Determine the (X, Y) coordinate at the center of the cell enclosing the given text.  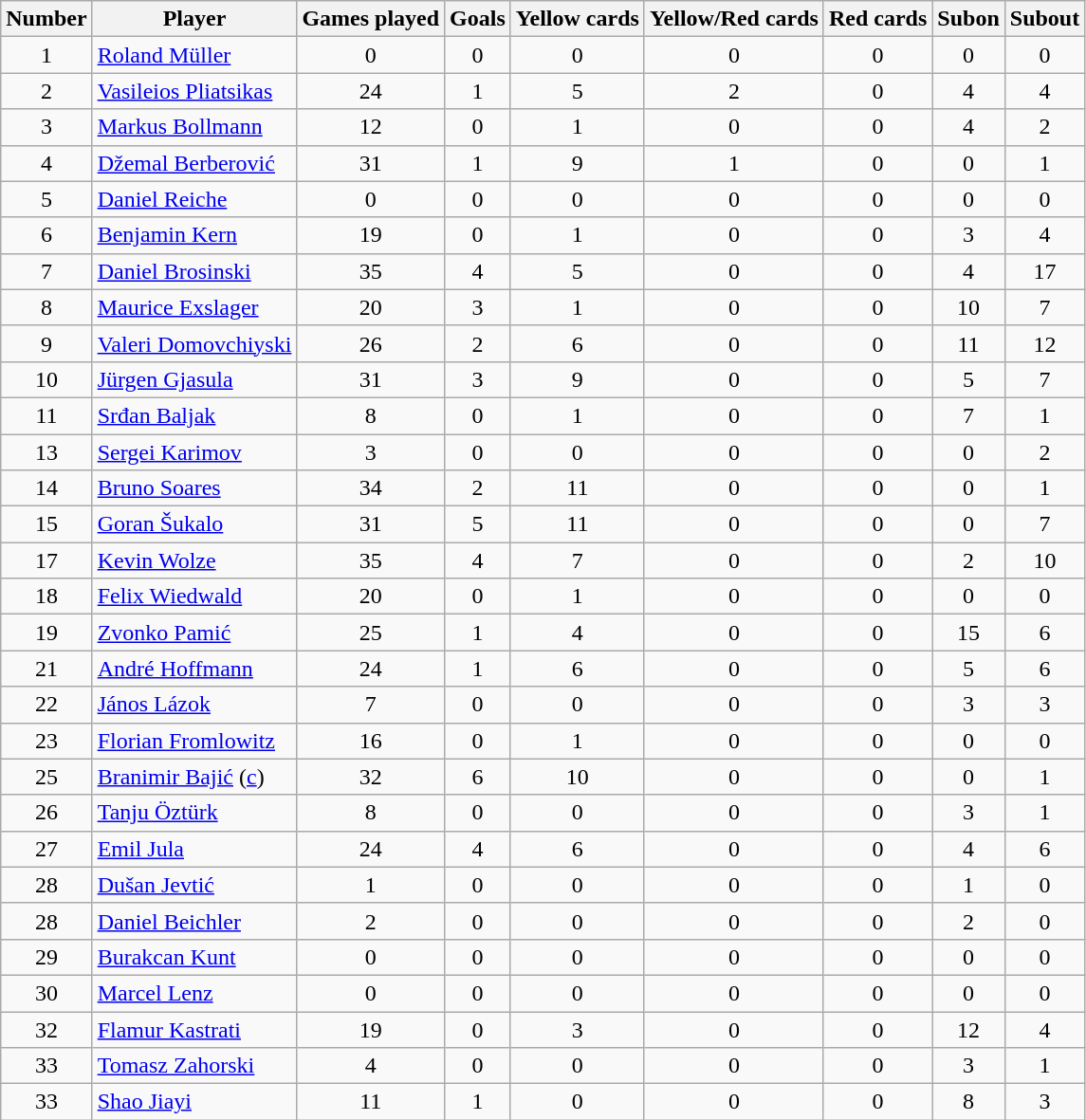
Player (194, 19)
Number (46, 19)
János Lázok (194, 705)
Marcel Lenz (194, 993)
Goran Šukalo (194, 524)
Emil Jula (194, 849)
Subout (1044, 19)
Subon (968, 19)
16 (371, 741)
Valeri Domovchiyski (194, 343)
Maurice Exslager (194, 307)
Jürgen Gjasula (194, 379)
Games played (371, 19)
14 (46, 488)
Dušan Jevtić (194, 885)
Bruno Soares (194, 488)
Goals (478, 19)
18 (46, 597)
23 (46, 741)
Yellow/Red cards (734, 19)
Florian Fromlowitz (194, 741)
Kevin Wolze (194, 560)
Sergei Karimov (194, 452)
29 (46, 957)
Red cards (877, 19)
Daniel Brosinski (194, 271)
Roland Müller (194, 55)
34 (371, 488)
Shao Jiayi (194, 1102)
Felix Wiedwald (194, 597)
Džemal Berberović (194, 163)
30 (46, 993)
22 (46, 705)
Daniel Beichler (194, 921)
Markus Bollmann (194, 127)
13 (46, 452)
Srđan Baljak (194, 415)
Branimir Bajić (c) (194, 777)
Yellow cards (577, 19)
21 (46, 669)
Daniel Reiche (194, 199)
Flamur Kastrati (194, 1029)
Zvonko Pamić (194, 633)
27 (46, 849)
Vasileios Pliatsikas (194, 91)
Tomasz Zahorski (194, 1066)
Tanju Öztürk (194, 813)
Benjamin Kern (194, 235)
Burakcan Kunt (194, 957)
André Hoffmann (194, 669)
